Output the [x, y] coordinate of the center of the cell containing the given text.  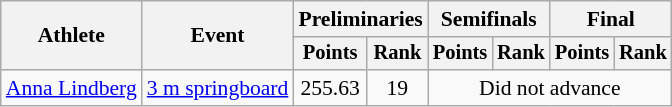
Did not advance [550, 88]
Final [611, 19]
255.63 [330, 88]
Preliminaries [360, 19]
Anna Lindberg [72, 88]
Event [218, 36]
19 [398, 88]
Semifinals [489, 19]
Athlete [72, 36]
3 m springboard [218, 88]
